Scan for the cell matching the given text and deliver its (X, Y) coordinate at center. 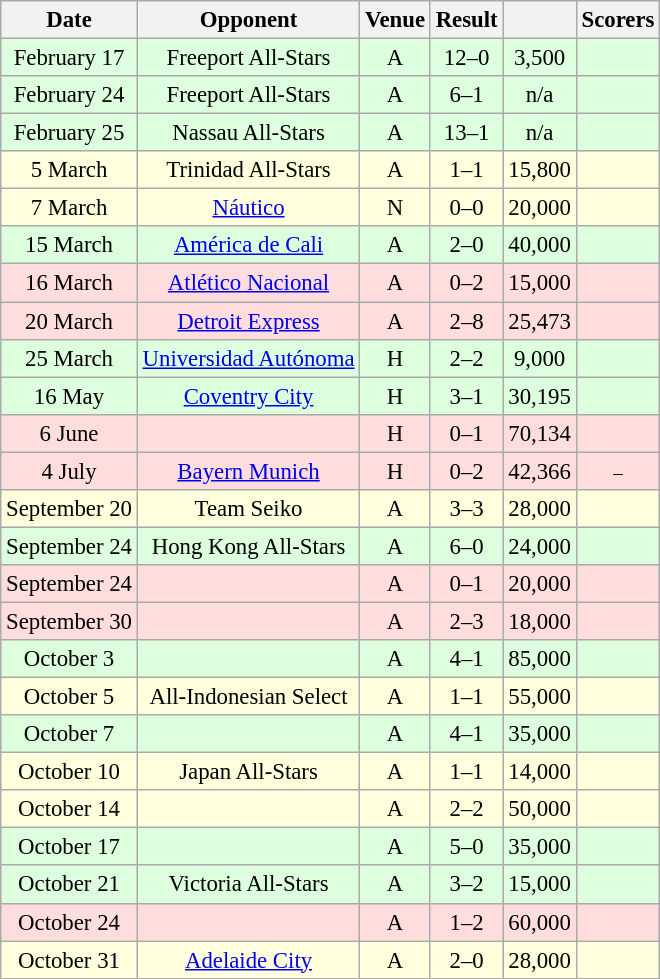
February 17 (69, 58)
Result (466, 20)
60,000 (540, 922)
2–8 (466, 321)
3–2 (466, 885)
October 3 (69, 659)
N (396, 208)
5–0 (466, 847)
October 10 (69, 772)
13–1 (466, 133)
Date (69, 20)
3,500 (540, 58)
15,800 (540, 170)
16 May (69, 396)
5 March (69, 170)
October 24 (69, 922)
3–1 (466, 396)
24,000 (540, 546)
Coventry City (248, 396)
15 March (69, 245)
Náutico (248, 208)
October 5 (69, 697)
6–1 (466, 95)
Venue (396, 20)
Universidad Autónoma (248, 358)
September 30 (69, 621)
Scorers (618, 20)
October 21 (69, 885)
Victoria All-Stars (248, 885)
Opponent (248, 20)
September 20 (69, 509)
– (618, 471)
6 June (69, 433)
50,000 (540, 809)
55,000 (540, 697)
42,366 (540, 471)
2–3 (466, 621)
0–0 (466, 208)
All-Indonesian Select (248, 697)
October 14 (69, 809)
Nassau All-Stars (248, 133)
Trinidad All-Stars (248, 170)
Adelaide City (248, 960)
February 24 (69, 95)
20 March (69, 321)
Bayern Munich (248, 471)
25 March (69, 358)
25,473 (540, 321)
Hong Kong All-Stars (248, 546)
América de Cali (248, 245)
Detroit Express (248, 321)
Japan All-Stars (248, 772)
16 March (69, 283)
9,000 (540, 358)
October 31 (69, 960)
6–0 (466, 546)
12–0 (466, 58)
14,000 (540, 772)
Atlético Nacional (248, 283)
Team Seiko (248, 509)
7 March (69, 208)
85,000 (540, 659)
40,000 (540, 245)
18,000 (540, 621)
1–2 (466, 922)
October 17 (69, 847)
February 25 (69, 133)
70,134 (540, 433)
3–3 (466, 509)
October 7 (69, 734)
30,195 (540, 396)
4 July (69, 471)
